Identify which cell holds the provided text, then report its (x, y) central coordinate. 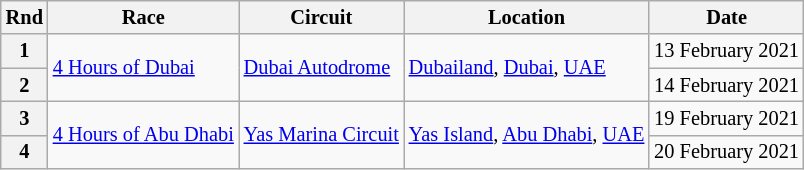
Yas Island, Abu Dhabi, UAE (527, 134)
4 Hours of Dubai (144, 68)
20 February 2021 (726, 152)
3 (24, 118)
Location (527, 17)
4 Hours of Abu Dhabi (144, 134)
Circuit (322, 17)
19 February 2021 (726, 118)
2 (24, 85)
1 (24, 51)
Date (726, 17)
14 February 2021 (726, 85)
4 (24, 152)
Yas Marina Circuit (322, 134)
Dubai Autodrome (322, 68)
Dubailand, Dubai, UAE (527, 68)
13 February 2021 (726, 51)
Rnd (24, 17)
Race (144, 17)
